Output the [X, Y] coordinate of the center of the cell containing the given text.  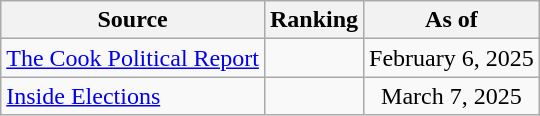
The Cook Political Report [133, 58]
Inside Elections [133, 96]
As of [452, 20]
February 6, 2025 [452, 58]
Ranking [314, 20]
Source [133, 20]
March 7, 2025 [452, 96]
